From the cell containing the given text, extract its center point as [x, y] coordinate. 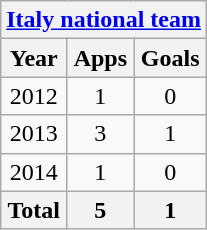
2012 [34, 96]
2014 [34, 172]
Apps [100, 58]
Year [34, 58]
Italy national team [104, 20]
5 [100, 210]
2013 [34, 134]
3 [100, 134]
Goals [170, 58]
Total [34, 210]
